Return [x, y] of the center of cell containing provided text 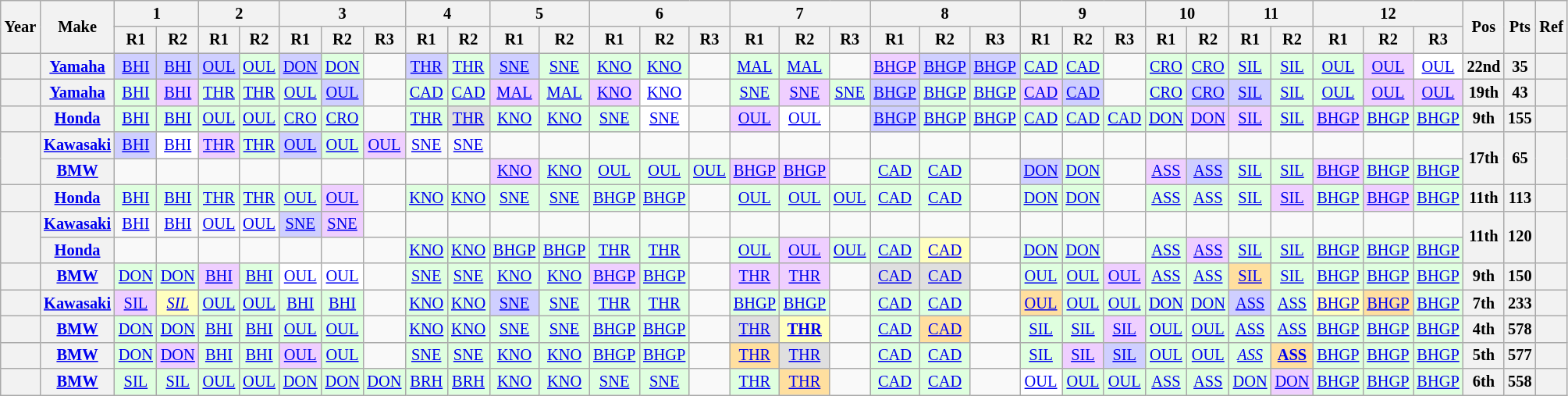
1 [157, 13]
233 [1520, 303]
5th [1484, 355]
2 [239, 13]
4 [447, 13]
3 [343, 13]
Pos [1484, 27]
19th [1484, 92]
Make [77, 27]
Ref [1552, 27]
4th [1484, 329]
9 [1083, 13]
11 [1271, 13]
150 [1520, 276]
12 [1388, 13]
65 [1520, 158]
155 [1520, 119]
578 [1520, 329]
120 [1520, 237]
7th [1484, 303]
Year [20, 27]
577 [1520, 355]
6 [660, 13]
Pts [1520, 27]
35 [1520, 66]
22nd [1484, 66]
8 [944, 13]
43 [1520, 92]
17th [1484, 158]
6th [1484, 382]
7 [800, 13]
10 [1187, 13]
558 [1520, 382]
113 [1520, 198]
5 [539, 13]
